Scan for the cell matching the given text and deliver its [X, Y] coordinate at center. 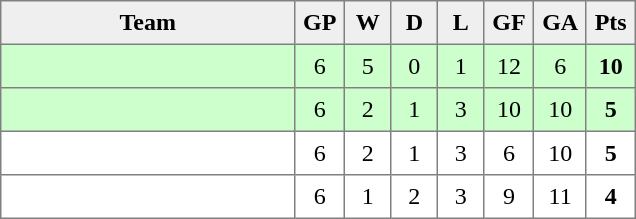
0 [414, 66]
9 [509, 197]
W [368, 23]
12 [509, 66]
Team [148, 23]
Pts [610, 23]
GP [320, 23]
GA [560, 23]
GF [509, 23]
D [414, 23]
4 [610, 197]
11 [560, 197]
L [461, 23]
